Detect which cell encompasses the target text, then output its [x, y] center coordinate. 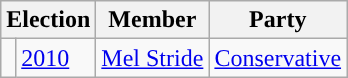
Member [152, 20]
Election [48, 20]
2010 [56, 58]
Mel Stride [152, 58]
Party [278, 20]
Conservative [278, 58]
